For the text-containing cell, return its midpoint in (x, y) coordinate format. 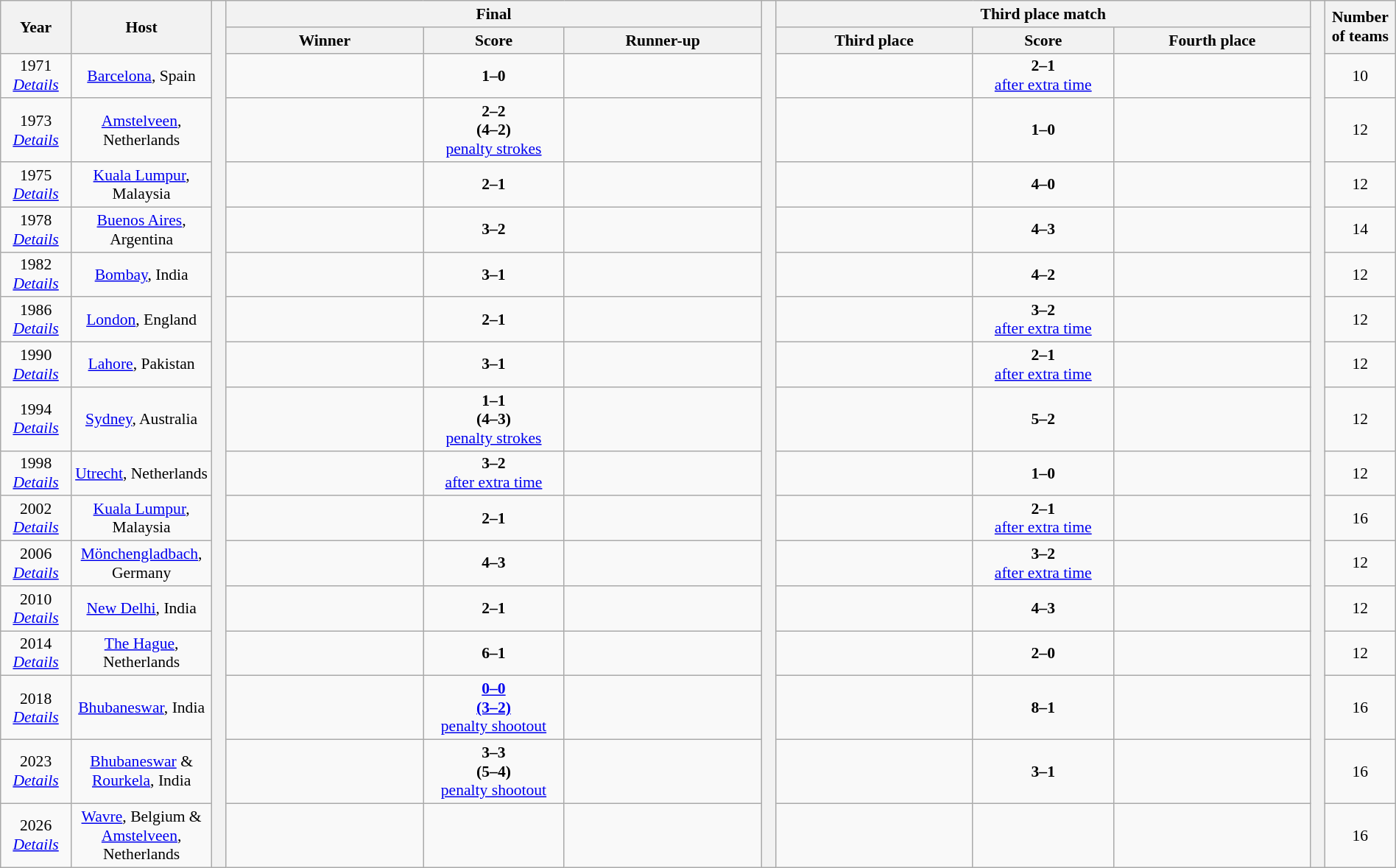
3–2 (493, 230)
The Hague, Netherlands (141, 654)
Amstelveen, Netherlands (141, 131)
Third place (874, 40)
Barcelona, Spain (141, 75)
1973 Details (36, 131)
2014 Details (36, 654)
Third place match (1043, 14)
4–2 (1043, 274)
2023Details (36, 772)
2026Details (36, 835)
1998 Details (36, 473)
Sydney, Australia (141, 420)
1990 Details (36, 365)
0–0(3–2) penalty shootout (493, 708)
8–1 (1043, 708)
4–0 (1043, 184)
5–2 (1043, 420)
Year (36, 27)
Number of teams (1360, 27)
1975 Details (36, 184)
6–1 (493, 654)
1978 Details (36, 230)
Wavre, Belgium & Amstelveen, Netherlands (141, 835)
Runner-up (663, 40)
2018 Details (36, 708)
1986 Details (36, 320)
Mönchengladbach, Germany (141, 564)
2–0 (1043, 654)
New Delhi, India (141, 608)
1–1 (4–3) penalty strokes (493, 420)
Bombay, India (141, 274)
3–3(5–4) penalty shootout (493, 772)
1994 Details (36, 420)
Host (141, 27)
Final (493, 14)
1982 Details (36, 274)
London, England (141, 320)
1971 Details (36, 75)
14 (1360, 230)
2–2 (4–2) penalty strokes (493, 131)
2002 Details (36, 518)
Fourth place (1212, 40)
Utrecht, Netherlands (141, 473)
Winner (325, 40)
Bhubaneswar & Rourkela, India (141, 772)
Lahore, Pakistan (141, 365)
10 (1360, 75)
2010 Details (36, 608)
Buenos Aires, Argentina (141, 230)
2006 Details (36, 564)
Bhubaneswar, India (141, 708)
